Find where the given text appears and provide that cell's center as [x, y] coordinate. 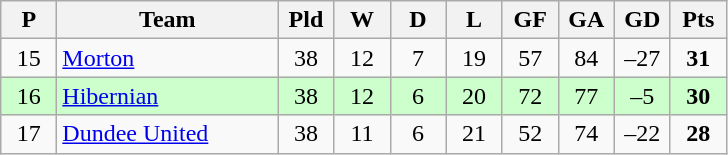
Hibernian [168, 96]
77 [586, 96]
Morton [168, 58]
11 [362, 134]
Dundee United [168, 134]
74 [586, 134]
72 [530, 96]
L [474, 20]
19 [474, 58]
84 [586, 58]
Team [168, 20]
–5 [642, 96]
15 [29, 58]
52 [530, 134]
20 [474, 96]
57 [530, 58]
7 [418, 58]
GA [586, 20]
GF [530, 20]
W [362, 20]
GD [642, 20]
16 [29, 96]
28 [698, 134]
–27 [642, 58]
Pts [698, 20]
21 [474, 134]
D [418, 20]
31 [698, 58]
–22 [642, 134]
P [29, 20]
17 [29, 134]
30 [698, 96]
Pld [306, 20]
